Identify which cell holds the provided text, then report its [X, Y] central coordinate. 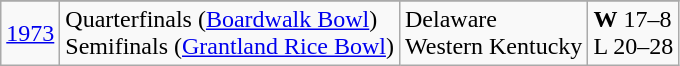
DelawareWestern Kentucky [493, 34]
Quarterfinals (Boardwalk Bowl)Semifinals (Grantland Rice Bowl) [230, 34]
W 17–8L 20–28 [634, 34]
1973 [30, 34]
